Determine the [x, y] coordinate at the center of the cell enclosing the given text.  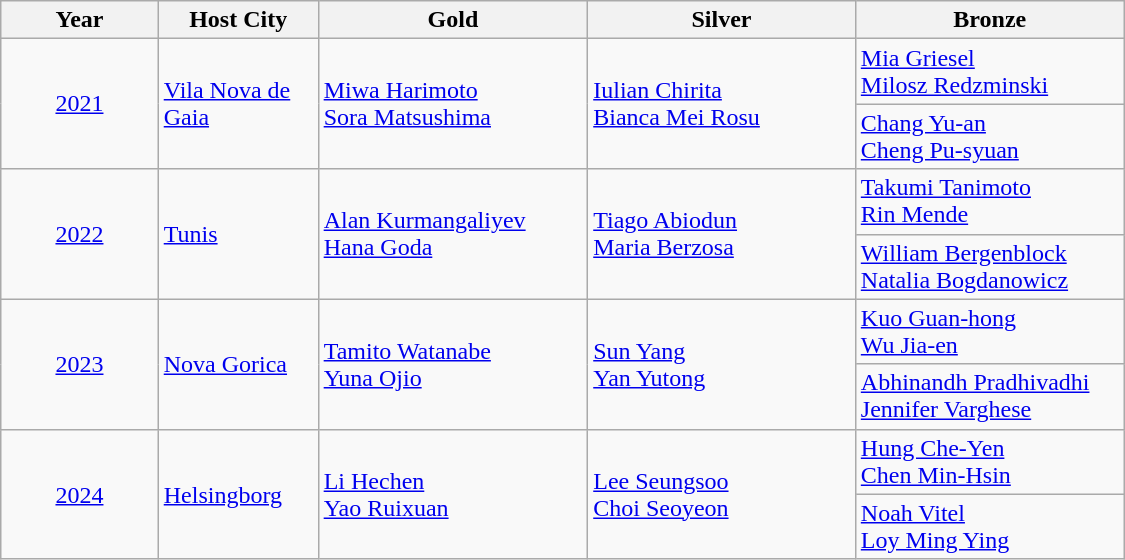
Chang Yu-an Cheng Pu-syuan [990, 136]
Helsingborg [238, 494]
Li Hechen Yao Ruixuan [453, 494]
2021 [80, 104]
Kuo Guan-hong Wu Jia-en [990, 332]
Iulian Chirita Bianca Mei Rosu [722, 104]
Takumi Tanimoto Rin Mende [990, 202]
Sun Yang Yan Yutong [722, 364]
Lee Seungsoo Choi Seoyeon [722, 494]
Tiago Abiodun Maria Berzosa [722, 234]
Bronze [990, 20]
2022 [80, 234]
Vila Nova de Gaia [238, 104]
Mia Griesel Milosz Redzminski [990, 72]
Abhinandh Pradhivadhi Jennifer Varghese [990, 396]
2024 [80, 494]
Hung Che-Yen Chen Min-Hsin [990, 462]
Alan Kurmangaliyev Hana Goda [453, 234]
Tamito Watanabe Yuna Ojio [453, 364]
Silver [722, 20]
William Bergenblock Natalia Bogdanowicz [990, 266]
2023 [80, 364]
Miwa Harimoto Sora Matsushima [453, 104]
Noah Vitel Loy Ming Ying [990, 526]
Gold [453, 20]
Tunis [238, 234]
Host City [238, 20]
Year [80, 20]
Nova Gorica [238, 364]
